From the cell containing the given text, extract its center point as (x, y) coordinate. 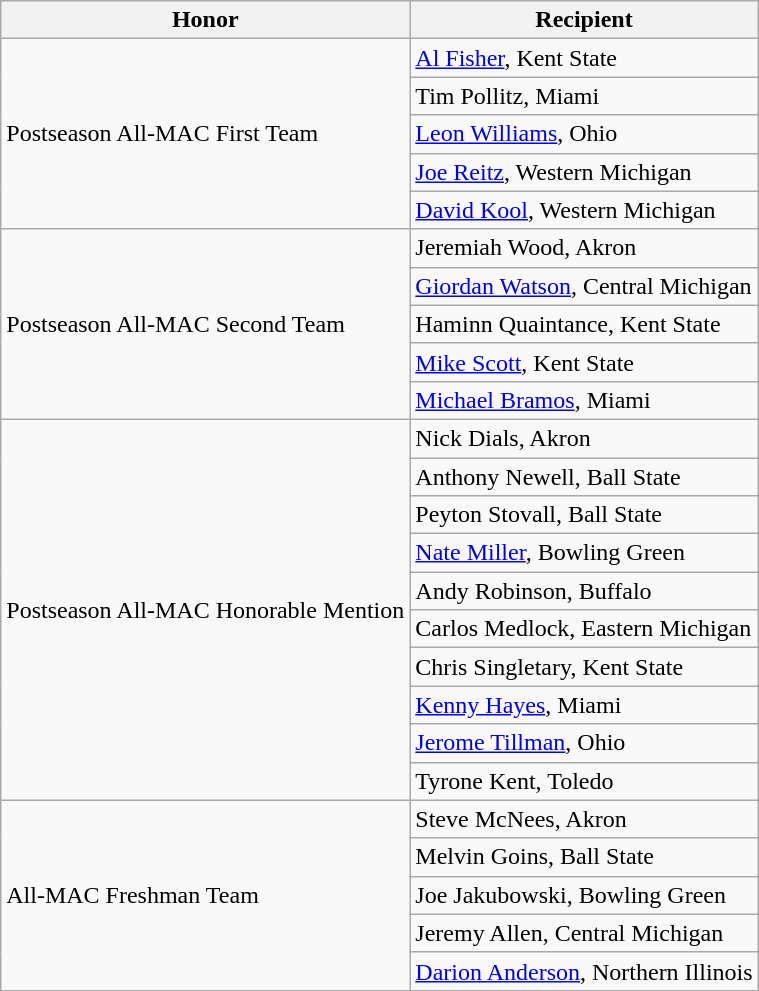
Kenny Hayes, Miami (584, 705)
Carlos Medlock, Eastern Michigan (584, 629)
Honor (206, 20)
Darion Anderson, Northern Illinois (584, 971)
Tim Pollitz, Miami (584, 96)
Melvin Goins, Ball State (584, 857)
Jeremiah Wood, Akron (584, 248)
Al Fisher, Kent State (584, 58)
Postseason All-MAC Honorable Mention (206, 610)
Michael Bramos, Miami (584, 400)
All-MAC Freshman Team (206, 895)
Postseason All-MAC Second Team (206, 324)
Recipient (584, 20)
Tyrone Kent, Toledo (584, 781)
Steve McNees, Akron (584, 819)
Chris Singletary, Kent State (584, 667)
Postseason All-MAC First Team (206, 134)
Joe Jakubowski, Bowling Green (584, 895)
Haminn Quaintance, Kent State (584, 324)
David Kool, Western Michigan (584, 210)
Giordan Watson, Central Michigan (584, 286)
Andy Robinson, Buffalo (584, 591)
Anthony Newell, Ball State (584, 477)
Nate Miller, Bowling Green (584, 553)
Peyton Stovall, Ball State (584, 515)
Jerome Tillman, Ohio (584, 743)
Leon Williams, Ohio (584, 134)
Nick Dials, Akron (584, 438)
Mike Scott, Kent State (584, 362)
Jeremy Allen, Central Michigan (584, 933)
Joe Reitz, Western Michigan (584, 172)
